Determine the [X, Y] coordinate at the center of the cell enclosing the given text.  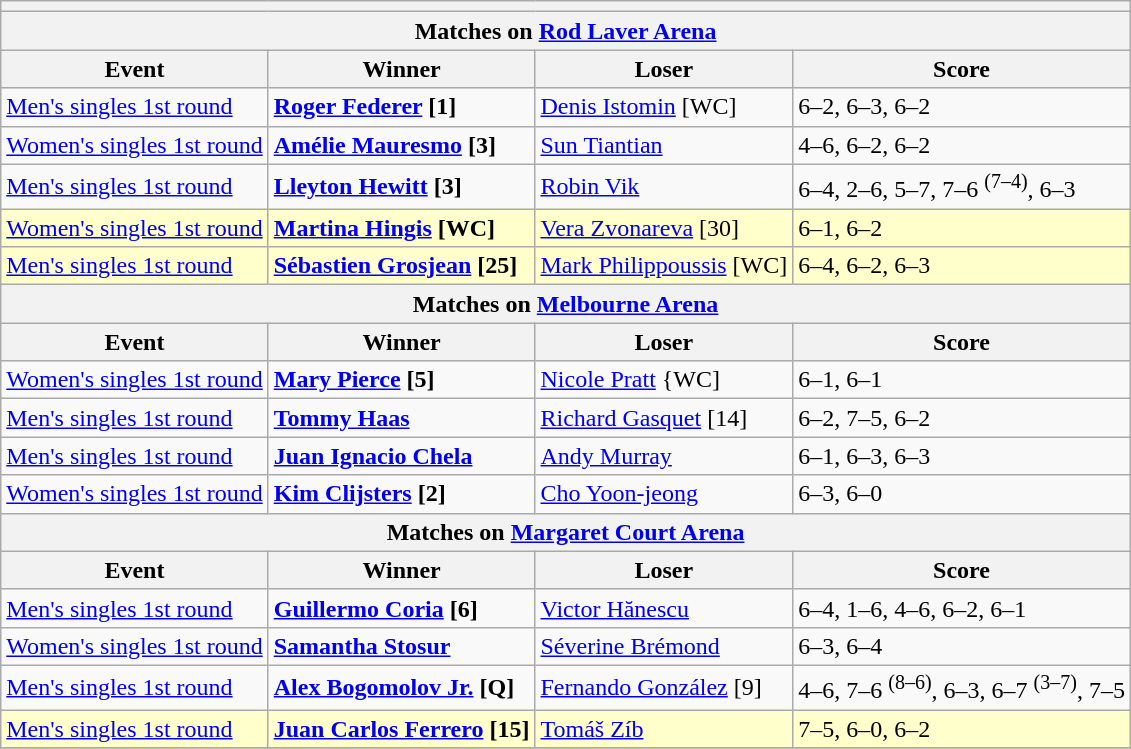
Robin Vik [664, 186]
Cho Yoon-jeong [664, 494]
6–1, 6–2 [962, 228]
Séverine Brémond [664, 646]
Tomáš Zíb [664, 729]
6–1, 6–1 [962, 380]
Lleyton Hewitt [3] [402, 186]
Juan Carlos Ferrero [15] [402, 729]
7–5, 6–0, 6–2 [962, 729]
Juan Ignacio Chela [402, 456]
Denis Istomin [WC] [664, 107]
6–2, 6–3, 6–2 [962, 107]
4–6, 6–2, 6–2 [962, 145]
Tommy Haas [402, 418]
Fernando González [9] [664, 688]
6–4, 2–6, 5–7, 7–6 (7–4), 6–3 [962, 186]
Matches on Melbourne Arena [566, 304]
Richard Gasquet [14] [664, 418]
Vera Zvonareva [30] [664, 228]
6–4, 6–2, 6–3 [962, 266]
Sébastien Grosjean [25] [402, 266]
Matches on Margaret Court Arena [566, 532]
6–4, 1–6, 4–6, 6–2, 6–1 [962, 608]
Andy Murray [664, 456]
Mark Philippoussis [WC] [664, 266]
Roger Federer [1] [402, 107]
Sun Tiantian [664, 145]
Victor Hănescu [664, 608]
4–6, 7–6 (8–6), 6–3, 6–7 (3–7), 7–5 [962, 688]
6–3, 6–4 [962, 646]
Nicole Pratt {WC] [664, 380]
Matches on Rod Laver Arena [566, 31]
Guillermo Coria [6] [402, 608]
6–1, 6–3, 6–3 [962, 456]
Samantha Stosur [402, 646]
Martina Hingis [WC] [402, 228]
Amélie Mauresmo [3] [402, 145]
Mary Pierce [5] [402, 380]
6–3, 6–0 [962, 494]
Alex Bogomolov Jr. [Q] [402, 688]
Kim Clijsters [2] [402, 494]
6–2, 7–5, 6–2 [962, 418]
